Pinpoint the cell where the given text exists, returning its [X, Y] midpoint coordinate. 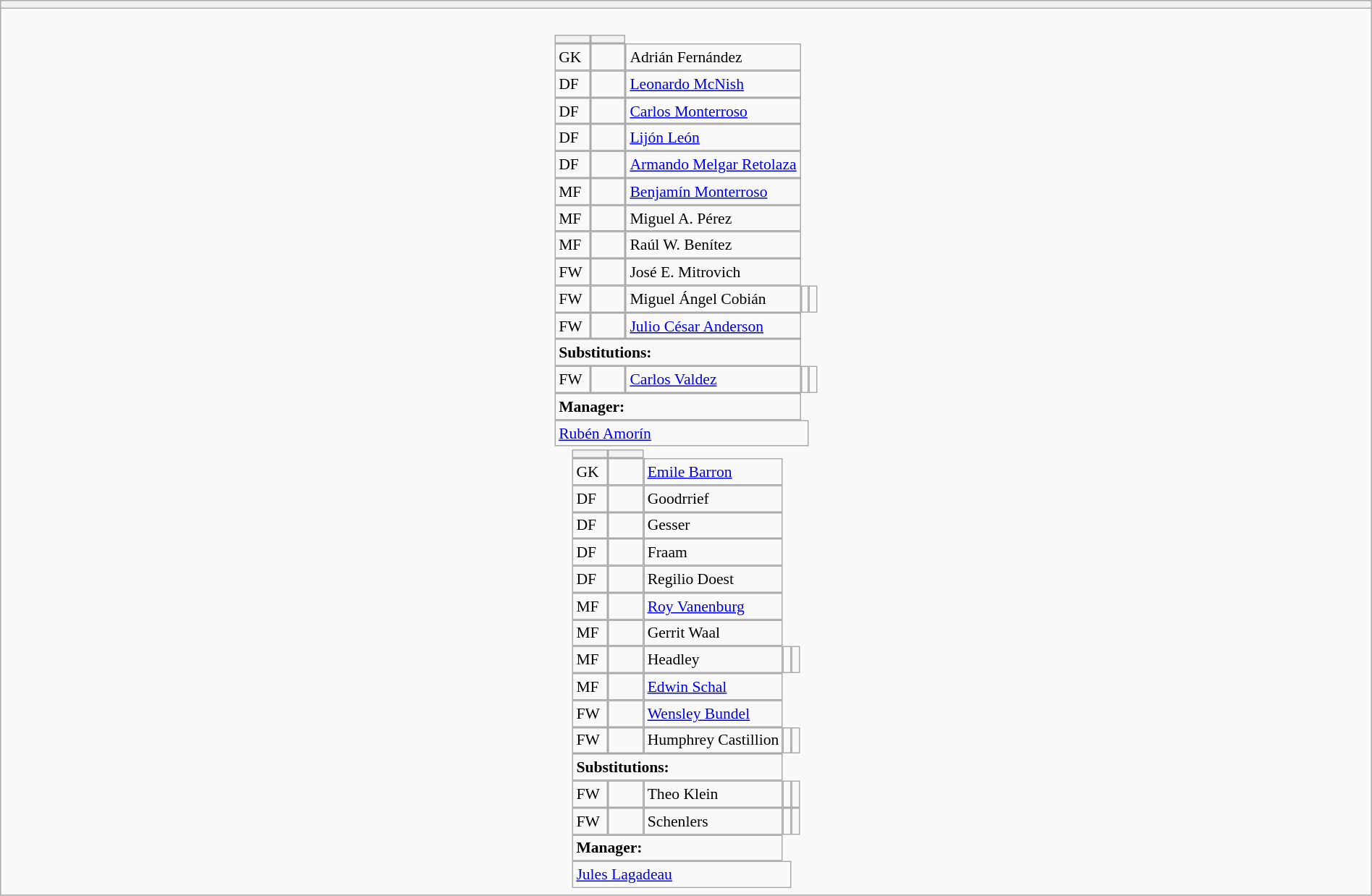
Armando Melgar Retolaza [713, 165]
Goodrrief [713, 498]
Raúl W. Benítez [713, 245]
Miguel A. Pérez [713, 219]
Regilio Doest [713, 579]
Wensley Bundel [713, 714]
Leonardo McNish [713, 84]
Roy Vanenburg [713, 607]
Humphrey Castillion [713, 740]
Carlos Monterroso [713, 111]
Fraam [713, 551]
Theo Klein [713, 795]
Gerrit Waal [713, 633]
Headley [713, 660]
Jules Lagadeau [682, 874]
Miguel Ángel Cobián [713, 298]
Adrián Fernández [713, 56]
Edwin Schal [713, 686]
Schenlers [713, 821]
Lijón León [713, 138]
Emile Barron [713, 472]
Gesser [713, 525]
Julio César Anderson [713, 326]
Benjamín Monterroso [713, 191]
Carlos Valdez [713, 379]
José E. Mitrovich [713, 272]
Rubén Amorín [682, 433]
